Extract the (X, Y) coordinate from the center of the cell holding the provided text.  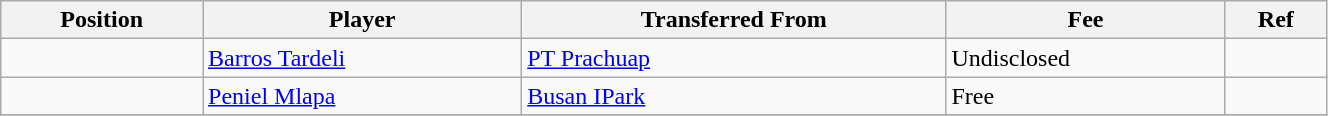
Peniel Mlapa (362, 96)
Free (1086, 96)
Ref (1276, 20)
Transferred From (734, 20)
PT Prachuap (734, 58)
Undisclosed (1086, 58)
Barros Tardeli (362, 58)
Busan IPark (734, 96)
Fee (1086, 20)
Player (362, 20)
Position (102, 20)
